Pinpoint the cell where the given text exists, returning its [x, y] midpoint coordinate. 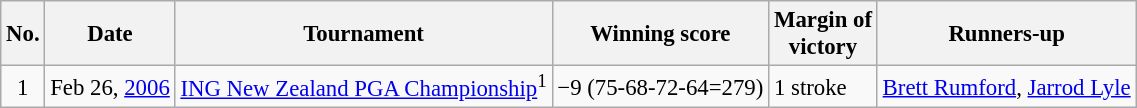
No. [23, 34]
Winning score [660, 34]
−9 (75-68-72-64=279) [660, 87]
Feb 26, 2006 [110, 87]
Runners-up [1006, 34]
Date [110, 34]
ING New Zealand PGA Championship1 [364, 87]
Margin ofvictory [824, 34]
1 [23, 87]
Tournament [364, 34]
1 stroke [824, 87]
Brett Rumford, Jarrod Lyle [1006, 87]
